Determine the (X, Y) coordinate at the center of the cell enclosing the given text.  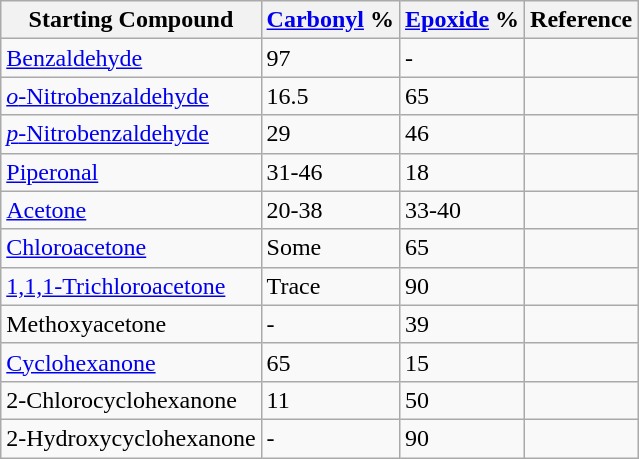
Methoxyacetone (131, 324)
39 (462, 324)
2-Hydroxycyclohexanone (131, 438)
Some (330, 248)
Reference (582, 20)
2-Chlorocyclohexanone (131, 400)
31-46 (330, 172)
Cyclohexanone (131, 362)
Benzaldehyde (131, 58)
Starting Compound (131, 20)
20-38 (330, 210)
33-40 (462, 210)
16.5 (330, 96)
18 (462, 172)
Carbonyl % (330, 20)
29 (330, 134)
Piperonal (131, 172)
Chloroacetone (131, 248)
15 (462, 362)
Epoxide % (462, 20)
1,1,1-Trichloroacetone (131, 286)
97 (330, 58)
46 (462, 134)
o-Nitrobenzaldehyde (131, 96)
Acetone (131, 210)
11 (330, 400)
50 (462, 400)
p-Nitrobenzaldehyde (131, 134)
Trace (330, 286)
